Locate the cell with the specified text and output its (x, y) center coordinate. 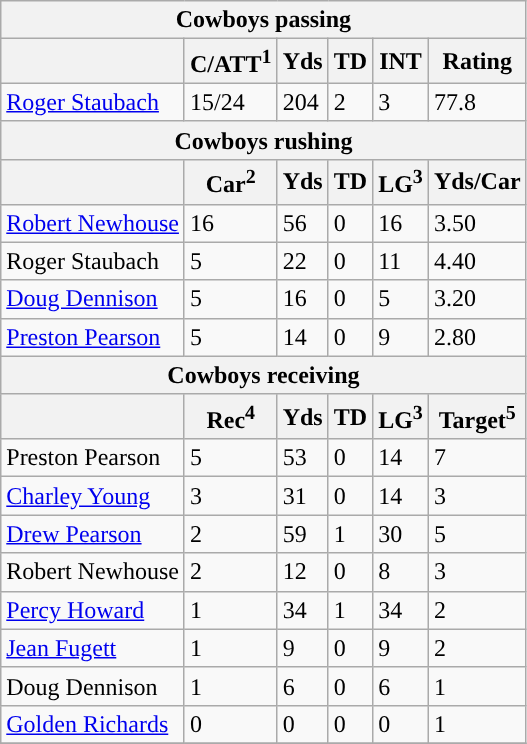
204 (302, 102)
11 (401, 261)
C/ATT1 (230, 62)
2.80 (477, 337)
Rec4 (230, 416)
INT (401, 62)
77.8 (477, 102)
Cowboys rushing (264, 140)
Target5 (477, 416)
Cowboys passing (264, 20)
56 (302, 223)
31 (302, 496)
Golden Richards (93, 724)
Rating (477, 62)
22 (302, 261)
3.50 (477, 223)
3.20 (477, 299)
8 (401, 572)
Cowboys receiving (264, 375)
Drew Pearson (93, 534)
4.40 (477, 261)
Jean Fugett (93, 648)
Yds/Car (477, 182)
7 (477, 458)
Charley Young (93, 496)
30 (401, 534)
Car2 (230, 182)
53 (302, 458)
12 (302, 572)
Percy Howard (93, 610)
15/24 (230, 102)
59 (302, 534)
